Return the (X, Y) coordinate for the center point of the cell that contains the specified text.  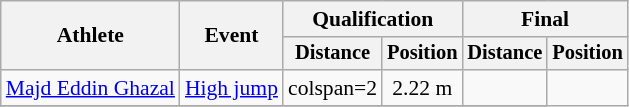
High jump (232, 88)
2.22 m (422, 88)
Majd Eddin Ghazal (90, 88)
Event (232, 36)
Athlete (90, 36)
Qualification (372, 19)
Final (544, 19)
colspan=2 (332, 88)
